Identify which cell holds the provided text, then report its [x, y] central coordinate. 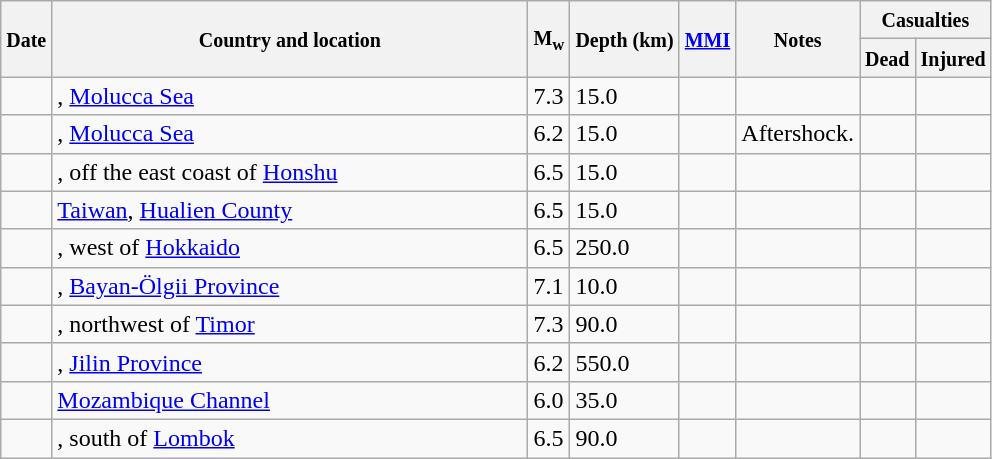
Mozambique Channel [290, 400]
250.0 [624, 248]
Aftershock. [798, 134]
, Jilin Province [290, 362]
, west of Hokkaido [290, 248]
6.0 [549, 400]
Dead [888, 58]
7.1 [549, 286]
, Bayan-Ölgii Province [290, 286]
Depth (km) [624, 39]
Injured [953, 58]
Country and location [290, 39]
, off the east coast of Honshu [290, 172]
Notes [798, 39]
MMI [708, 39]
Casualties [926, 20]
Mw [549, 39]
, northwest of Timor [290, 324]
35.0 [624, 400]
10.0 [624, 286]
Date [26, 39]
550.0 [624, 362]
Taiwan, Hualien County [290, 210]
, south of Lombok [290, 438]
